Output the [x, y] coordinate of the center of the cell containing the given text.  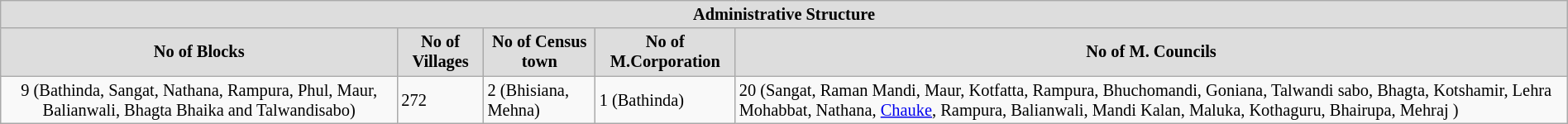
Administrative Structure [784, 14]
272 [441, 100]
No of M. Councils [1151, 52]
2 (Bhisiana, Mehna) [539, 100]
9 (Bathinda, Sangat, Nathana, Rampura, Phul, Maur, Balianwali, Bhagta Bhaika and Talwandisabo) [199, 100]
No of Census town [539, 52]
No of Villages [441, 52]
No of M.Corporation [665, 52]
No of Blocks [199, 52]
1 (Bathinda) [665, 100]
